Locate the cell with the specified text and output its [X, Y] center coordinate. 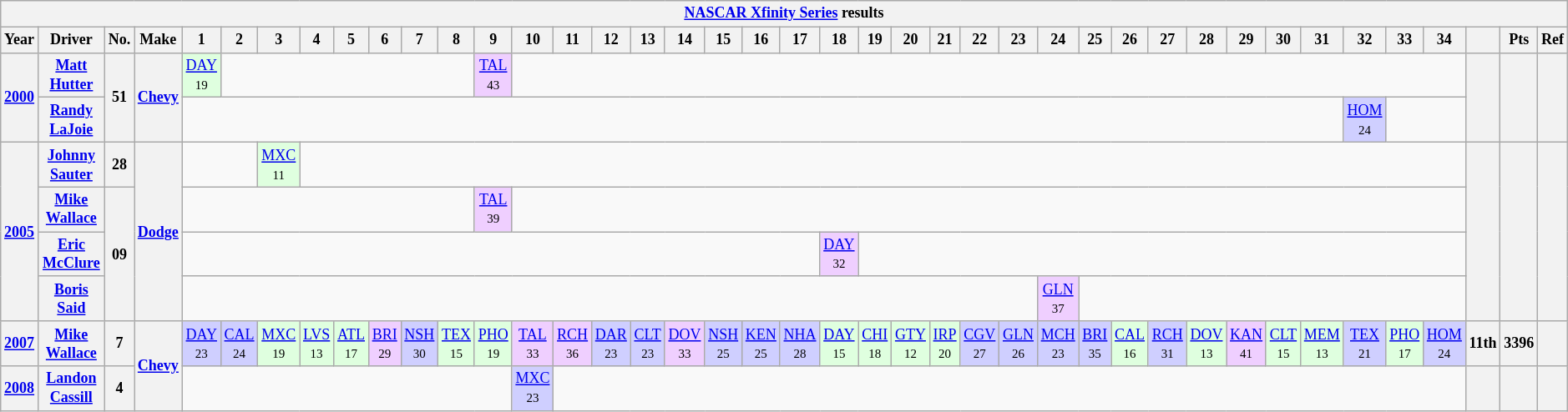
RCH36 [573, 344]
1 [201, 40]
11th [1483, 344]
16 [761, 40]
No. [119, 40]
5 [352, 40]
GLN26 [1019, 344]
DAY23 [201, 344]
34 [1444, 40]
2005 [20, 232]
MXC19 [279, 344]
30 [1282, 40]
TAL33 [533, 344]
Randy LaJoie [71, 120]
BRI29 [384, 344]
2007 [20, 344]
19 [875, 40]
25 [1095, 40]
DOV13 [1206, 344]
DAR23 [611, 344]
CLT15 [1282, 344]
DAY19 [201, 75]
CAL16 [1130, 344]
15 [723, 40]
GLN37 [1058, 299]
LVS13 [317, 344]
CGV27 [980, 344]
ATL17 [352, 344]
CAL24 [239, 344]
TEX21 [1364, 344]
20 [911, 40]
RCH31 [1167, 344]
NSH30 [419, 344]
Driver [71, 40]
MXC23 [533, 389]
18 [839, 40]
BRI35 [1095, 344]
29 [1247, 40]
Pts [1520, 40]
2008 [20, 389]
Ref [1553, 40]
Make [159, 40]
2000 [20, 97]
TAL39 [493, 209]
6 [384, 40]
NASCAR Xfinity Series results [784, 13]
27 [1167, 40]
Boris Said [71, 299]
3396 [1520, 344]
32 [1364, 40]
31 [1322, 40]
51 [119, 97]
2 [239, 40]
Dodge [159, 232]
09 [119, 254]
13 [648, 40]
TEX15 [457, 344]
DAY32 [839, 254]
Matt Hutter [71, 75]
33 [1404, 40]
26 [1130, 40]
23 [1019, 40]
Eric McClure [71, 254]
NSH25 [723, 344]
TAL43 [493, 75]
DOV33 [685, 344]
8 [457, 40]
IRP20 [945, 344]
17 [800, 40]
21 [945, 40]
GTY12 [911, 344]
MEM13 [1322, 344]
Year [20, 40]
KAN41 [1247, 344]
24 [1058, 40]
11 [573, 40]
3 [279, 40]
KEN25 [761, 344]
PHO17 [1404, 344]
NHA28 [800, 344]
PHO19 [493, 344]
Landon Cassill [71, 389]
14 [685, 40]
10 [533, 40]
9 [493, 40]
12 [611, 40]
22 [980, 40]
Johnny Sauter [71, 164]
CHI18 [875, 344]
MXC11 [279, 164]
DAY15 [839, 344]
CLT23 [648, 344]
MCH23 [1058, 344]
